Return [x, y] of the center of cell containing provided text 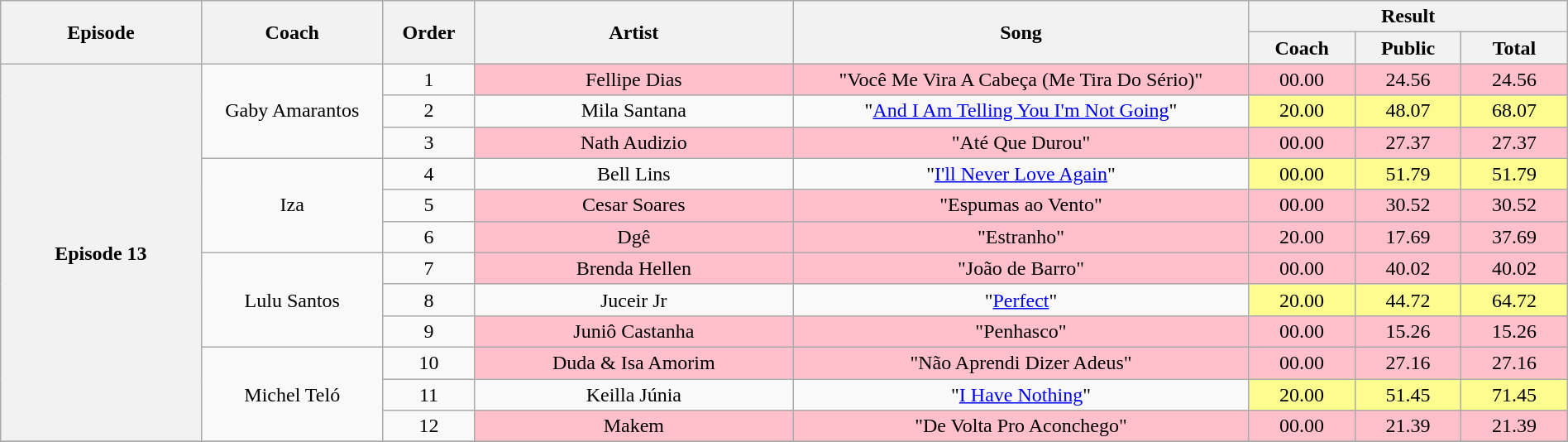
"Não Aprendi Dizer Adeus" [1021, 363]
Episode [101, 32]
Result [1408, 17]
"I'll Never Love Again" [1021, 174]
"Perfect" [1021, 300]
Keilla Júnia [634, 395]
44.72 [1408, 300]
"I Have Nothing" [1021, 395]
Dgê [634, 237]
Mila Santana [634, 111]
Juniô Castanha [634, 331]
Order [428, 32]
10 [428, 363]
"Você Me Vira A Cabeça (Me Tira Do Sério)" [1021, 79]
"João de Barro" [1021, 268]
9 [428, 331]
37.69 [1514, 237]
Duda & Isa Amorim [634, 363]
Episode 13 [101, 253]
12 [428, 426]
17.69 [1408, 237]
71.45 [1514, 395]
2 [428, 111]
Makem [634, 426]
48.07 [1408, 111]
68.07 [1514, 111]
Iza [292, 205]
Total [1514, 48]
"Estranho" [1021, 237]
8 [428, 300]
Cesar Soares [634, 205]
6 [428, 237]
Song [1021, 32]
"De Volta Pro Aconchego" [1021, 426]
"And I Am Telling You I'm Not Going" [1021, 111]
4 [428, 174]
5 [428, 205]
7 [428, 268]
Lulu Santos [292, 300]
Gaby Amarantos [292, 111]
3 [428, 142]
1 [428, 79]
Fellipe Dias [634, 79]
Juceir Jr [634, 300]
Bell Lins [634, 174]
64.72 [1514, 300]
"Espumas ao Vento" [1021, 205]
"Penhasco" [1021, 331]
Michel Teló [292, 394]
Brenda Hellen [634, 268]
Public [1408, 48]
Artist [634, 32]
51.45 [1408, 395]
"Até Que Durou" [1021, 142]
11 [428, 395]
Nath Audizio [634, 142]
